Search for the cell housing the specified text and yield its (X, Y) center coordinate. 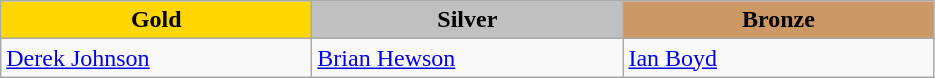
Brian Hewson (468, 58)
Ian Boyd (778, 58)
Bronze (778, 20)
Gold (156, 20)
Silver (468, 20)
Derek Johnson (156, 58)
